Extract the [X, Y] coordinate from the center of the cell holding the provided text.  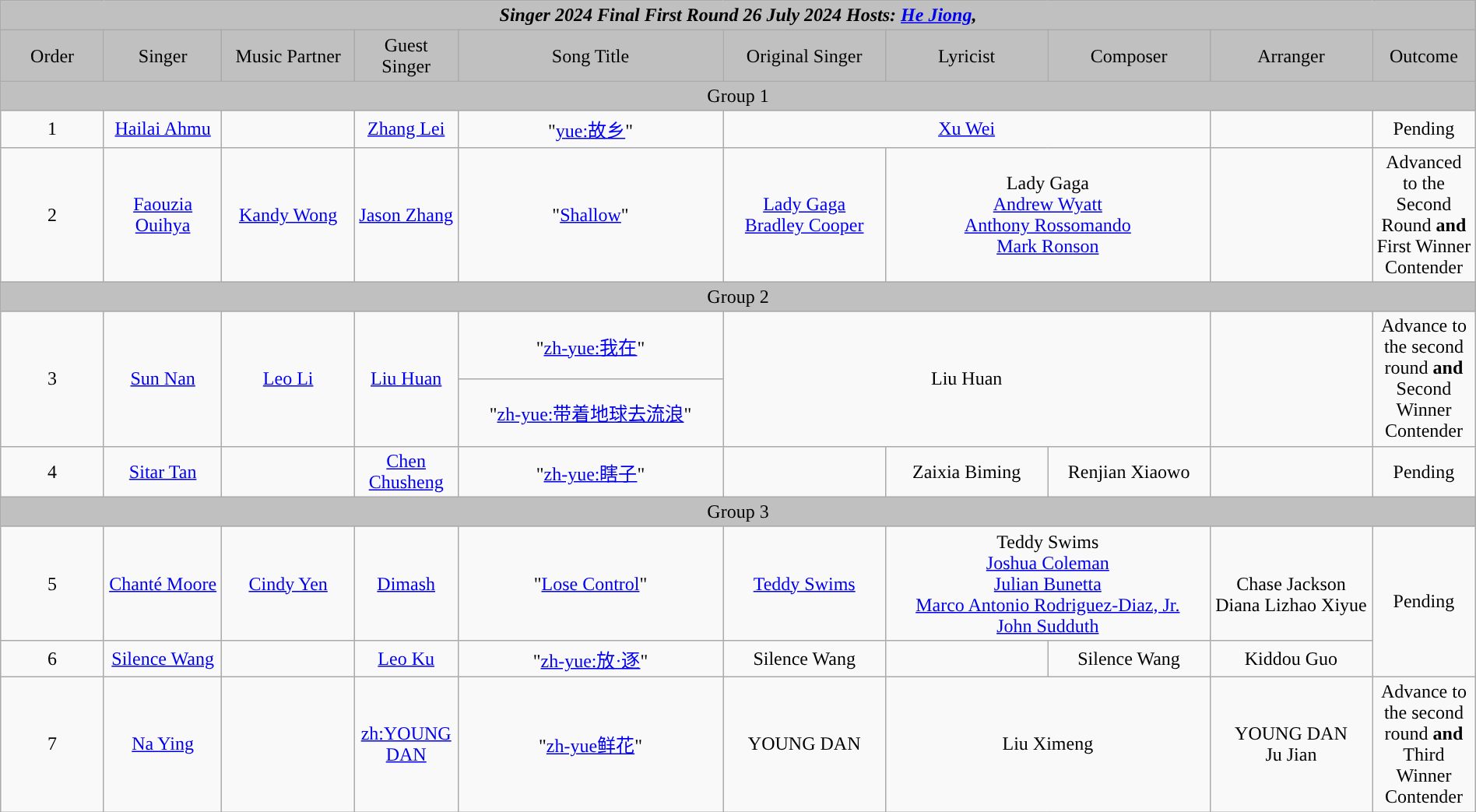
Kandy Wong [288, 215]
Chen Chusheng [406, 472]
Arranger [1291, 56]
Cindy Yen [288, 583]
YOUNG DAN [804, 744]
Kiddou Guo [1291, 659]
"zh-yue:放·逐" [590, 659]
Group 2 [738, 297]
Guest Singer [406, 56]
Singer 2024 Final First Round 26 July 2024 Hosts: He Jiong, [738, 16]
YOUNG DANJu Jian [1291, 744]
7 [53, 744]
Liu Ximeng [1048, 744]
"Lose Control" [590, 583]
Jason Zhang [406, 215]
Advanced to the Second Round and First Winner Contender [1425, 215]
Song Title [590, 56]
1 [53, 129]
6 [53, 659]
Music Partner [288, 56]
"zh-yue鲜花" [590, 744]
Na Ying [163, 744]
Advance to the second round and Third Winner Contender [1425, 744]
Order [53, 56]
4 [53, 472]
Chase Jackson Diana Lizhao Xiyue [1291, 583]
Sun Nan [163, 378]
"Shallow" [590, 215]
Zaixia Biming [966, 472]
Dimash [406, 583]
3 [53, 378]
Xu Wei [967, 129]
Outcome [1425, 56]
Lady Gaga Bradley Cooper [804, 215]
Singer [163, 56]
Leo Ku [406, 659]
2 [53, 215]
Composer [1129, 56]
Group 1 [738, 96]
Faouzia Ouihya [163, 215]
"yue:故乡" [590, 129]
Hailai Ahmu [163, 129]
Lyricist [966, 56]
"zh-yue:瞎子" [590, 472]
zh:YOUNG DAN [406, 744]
"zh-yue:我在" [590, 346]
Sitar Tan [163, 472]
Chanté Moore [163, 583]
Original Singer [804, 56]
Advance to the second round and Second Winner Contender [1425, 378]
"zh-yue:带着地球去流浪" [590, 413]
Group 3 [738, 511]
5 [53, 583]
Zhang Lei [406, 129]
Teddy Swims [804, 583]
Leo Li [288, 378]
Lady Gaga Andrew WyattAnthony RossomandoMark Ronson [1048, 215]
Renjian Xiaowo [1129, 472]
Teddy SwimsJoshua ColemanJulian BunettaMarco Antonio Rodriguez-Diaz, Jr.John Sudduth [1048, 583]
